Find where the given text appears and provide that cell's center as (x, y) coordinate. 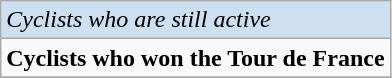
Cyclists who won the Tour de France (196, 58)
Cyclists who are still active (196, 20)
